Scan for the cell matching the given text and deliver its (x, y) coordinate at center. 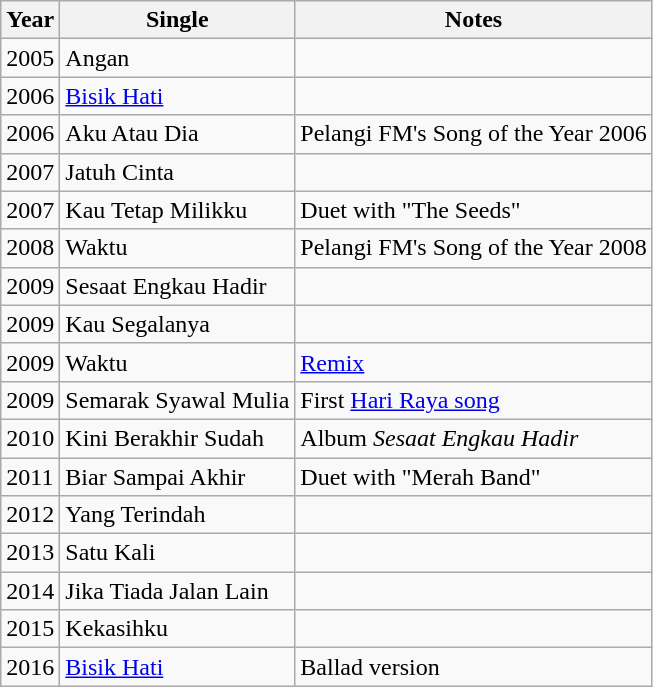
First Hari Raya song (474, 400)
Sesaat Engkau Hadir (178, 286)
Year (30, 20)
Remix (474, 362)
Single (178, 20)
Pelangi FM's Song of the Year 2008 (474, 248)
Duet with "Merah Band" (474, 477)
Angan (178, 58)
2011 (30, 477)
2014 (30, 591)
Notes (474, 20)
Yang Terindah (178, 515)
Aku Atau Dia (178, 134)
2010 (30, 438)
Jatuh Cinta (178, 172)
2005 (30, 58)
Kekasihku (178, 629)
Pelangi FM's Song of the Year 2006 (474, 134)
2012 (30, 515)
2016 (30, 667)
2015 (30, 629)
Jika Tiada Jalan Lain (178, 591)
Album Sesaat Engkau Hadir (474, 438)
Semarak Syawal Mulia (178, 400)
Satu Kali (178, 553)
2013 (30, 553)
Kini Berakhir Sudah (178, 438)
2008 (30, 248)
Duet with "The Seeds" (474, 210)
Kau Segalanya (178, 324)
Ballad version (474, 667)
Biar Sampai Akhir (178, 477)
Kau Tetap Milikku (178, 210)
